Provide the [x, y] coordinate of the cell's center where the given text is located.  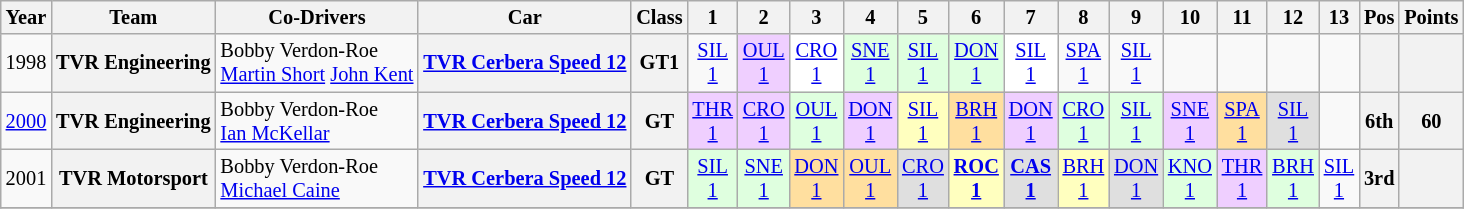
2001 [26, 178]
9 [1136, 17]
1998 [26, 63]
Car [524, 17]
Points [1431, 17]
10 [1190, 17]
GT1 [659, 63]
2000 [26, 121]
KNO1 [1190, 178]
60 [1431, 121]
TVR Motorsport [133, 178]
4 [870, 17]
6th [1379, 121]
Co-Drivers [318, 17]
Class [659, 17]
1 [712, 17]
8 [1084, 17]
CAS1 [1031, 178]
12 [1293, 17]
Pos [1379, 17]
Bobby Verdon-Roe Michael Caine [318, 178]
ROC1 [976, 178]
13 [1339, 17]
5 [923, 17]
Bobby Verdon-Roe Martin Short John Kent [318, 63]
Year [26, 17]
11 [1242, 17]
Team [133, 17]
7 [1031, 17]
Bobby Verdon-Roe Ian McKellar [318, 121]
3 [816, 17]
3rd [1379, 178]
6 [976, 17]
2 [764, 17]
